Scan for the cell matching the given text and deliver its (x, y) coordinate at center. 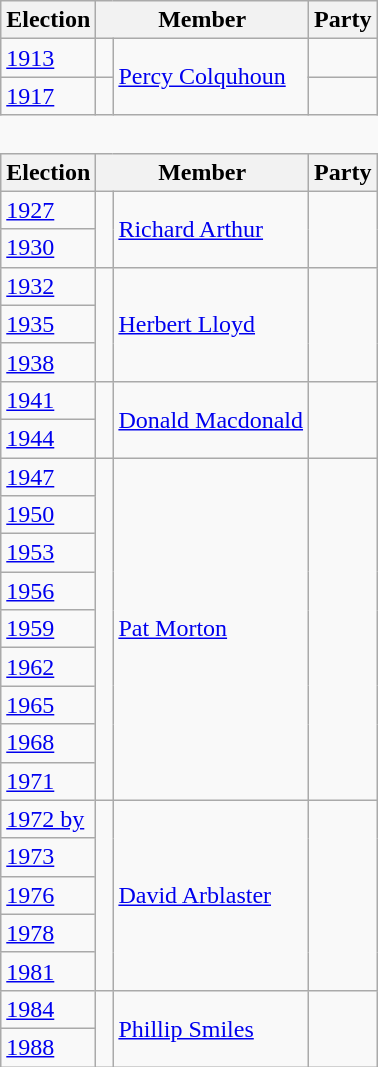
Pat Morton (211, 630)
Herbert Lloyd (211, 324)
Phillip Smiles (211, 1028)
1950 (48, 515)
1968 (48, 743)
1917 (48, 96)
1953 (48, 553)
1913 (48, 58)
Richard Arthur (211, 229)
Donald Macdonald (211, 419)
1959 (48, 629)
1962 (48, 667)
1984 (48, 1009)
1927 (48, 210)
1947 (48, 477)
1976 (48, 895)
Percy Colquhoun (211, 77)
1971 (48, 781)
1938 (48, 362)
1965 (48, 705)
1930 (48, 248)
1935 (48, 324)
David Arblaster (211, 895)
1972 by (48, 819)
1932 (48, 286)
1944 (48, 438)
1941 (48, 400)
1978 (48, 933)
1956 (48, 591)
1973 (48, 857)
1988 (48, 1047)
1981 (48, 971)
